Return the [x, y] coordinate for the center point of the cell that contains the specified text.  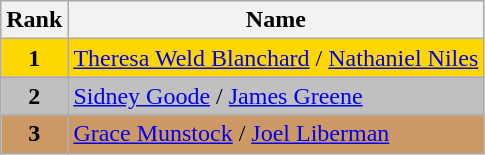
Name [276, 20]
2 [34, 96]
Rank [34, 20]
1 [34, 58]
Sidney Goode / James Greene [276, 96]
Theresa Weld Blanchard / Nathaniel Niles [276, 58]
Grace Munstock / Joel Liberman [276, 134]
3 [34, 134]
